Find where the given text appears and provide that cell's center as (X, Y) coordinate. 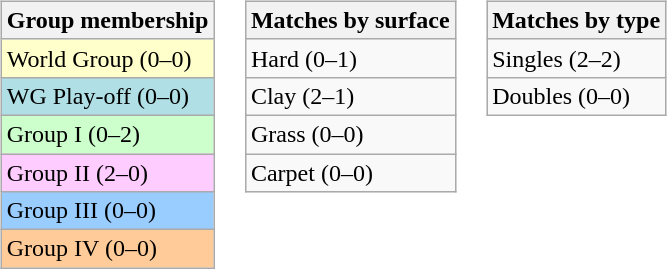
Hard (0–1) (350, 58)
Group I (0–2) (108, 134)
Singles (2–2) (576, 58)
Group IV (0–0) (108, 249)
Grass (0–0) (350, 134)
Clay (2–1) (350, 96)
Group II (2–0) (108, 173)
Carpet (0–0) (350, 173)
Matches by type (576, 20)
Group membership (108, 20)
World Group (0–0) (108, 58)
WG Play-off (0–0) (108, 96)
Group III (0–0) (108, 211)
Matches by surface (350, 20)
Doubles (0–0) (576, 96)
